Provide the [X, Y] coordinate of the cell's center where the given text is located.  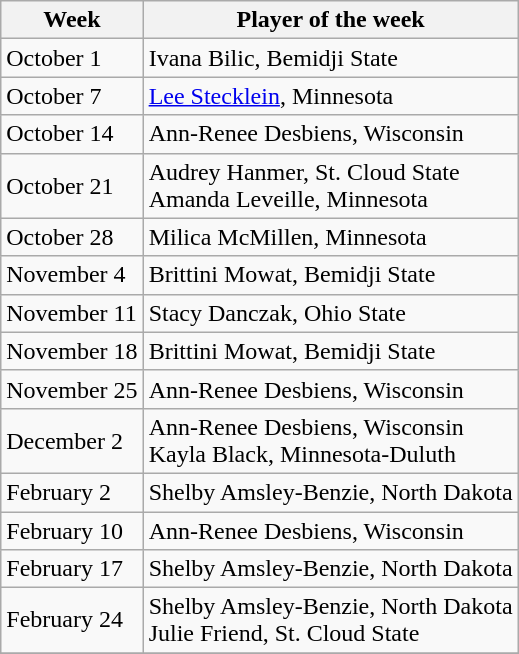
October 7 [72, 96]
February 2 [72, 492]
November 4 [72, 275]
Lee Stecklein, Minnesota [330, 96]
February 17 [72, 569]
Milica McMillen, Minnesota [330, 237]
February 10 [72, 531]
Week [72, 20]
February 24 [72, 620]
Shelby Amsley-Benzie, North DakotaJulie Friend, St. Cloud State [330, 620]
November 11 [72, 313]
October 28 [72, 237]
November 25 [72, 389]
October 14 [72, 134]
Player of the week [330, 20]
Audrey Hanmer, St. Cloud StateAmanda Leveille, Minnesota [330, 186]
October 1 [72, 58]
December 2 [72, 440]
Ivana Bilic, Bemidji State [330, 58]
November 18 [72, 351]
October 21 [72, 186]
Ann-Renee Desbiens, Wisconsin Kayla Black, Minnesota-Duluth [330, 440]
Stacy Danczak, Ohio State [330, 313]
